Detect which cell encompasses the target text, then output its [x, y] center coordinate. 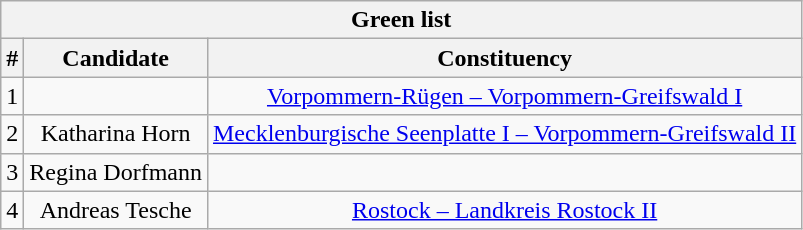
Mecklenburgische Seenplatte I – Vorpommern-Greifswald II [504, 134]
1 [12, 96]
Constituency [504, 58]
Katharina Horn [116, 134]
Candidate [116, 58]
Rostock – Landkreis Rostock II [504, 210]
Regina Dorfmann [116, 172]
2 [12, 134]
Vorpommern-Rügen – Vorpommern-Greifswald I [504, 96]
# [12, 58]
4 [12, 210]
Green list [402, 20]
3 [12, 172]
Andreas Tesche [116, 210]
